For the text-containing cell, return its midpoint in [X, Y] coordinate format. 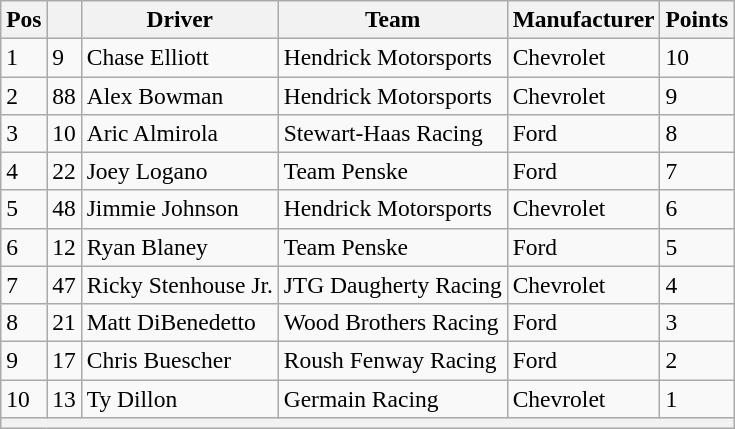
47 [64, 285]
Matt DiBenedetto [180, 322]
Joey Logano [180, 171]
Aric Almirola [180, 133]
Alex Bowman [180, 95]
Ryan Blaney [180, 247]
Driver [180, 19]
Team [392, 19]
12 [64, 247]
Wood Brothers Racing [392, 322]
88 [64, 95]
Jimmie Johnson [180, 209]
Chase Elliott [180, 57]
Germain Racing [392, 398]
22 [64, 171]
Pos [24, 19]
13 [64, 398]
Roush Fenway Racing [392, 360]
Stewart-Haas Racing [392, 133]
Manufacturer [584, 19]
Ty Dillon [180, 398]
Points [697, 19]
17 [64, 360]
JTG Daugherty Racing [392, 285]
48 [64, 209]
Ricky Stenhouse Jr. [180, 285]
Chris Buescher [180, 360]
21 [64, 322]
